Capture the cell that displays the provided text and extract its (x, y) central coordinate. 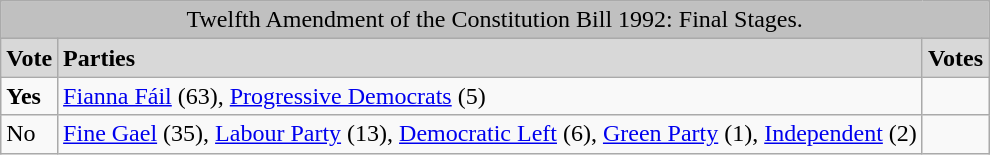
Twelfth Amendment of the Constitution Bill 1992: Final Stages. (495, 20)
Votes (955, 58)
Parties (490, 58)
No (30, 134)
Vote (30, 58)
Yes (30, 96)
Fianna Fáil (63), Progressive Democrats (5) (490, 96)
Fine Gael (35), Labour Party (13), Democratic Left (6), Green Party (1), Independent (2) (490, 134)
